Provide the [x, y] coordinate of the cell's center where the given text is located.  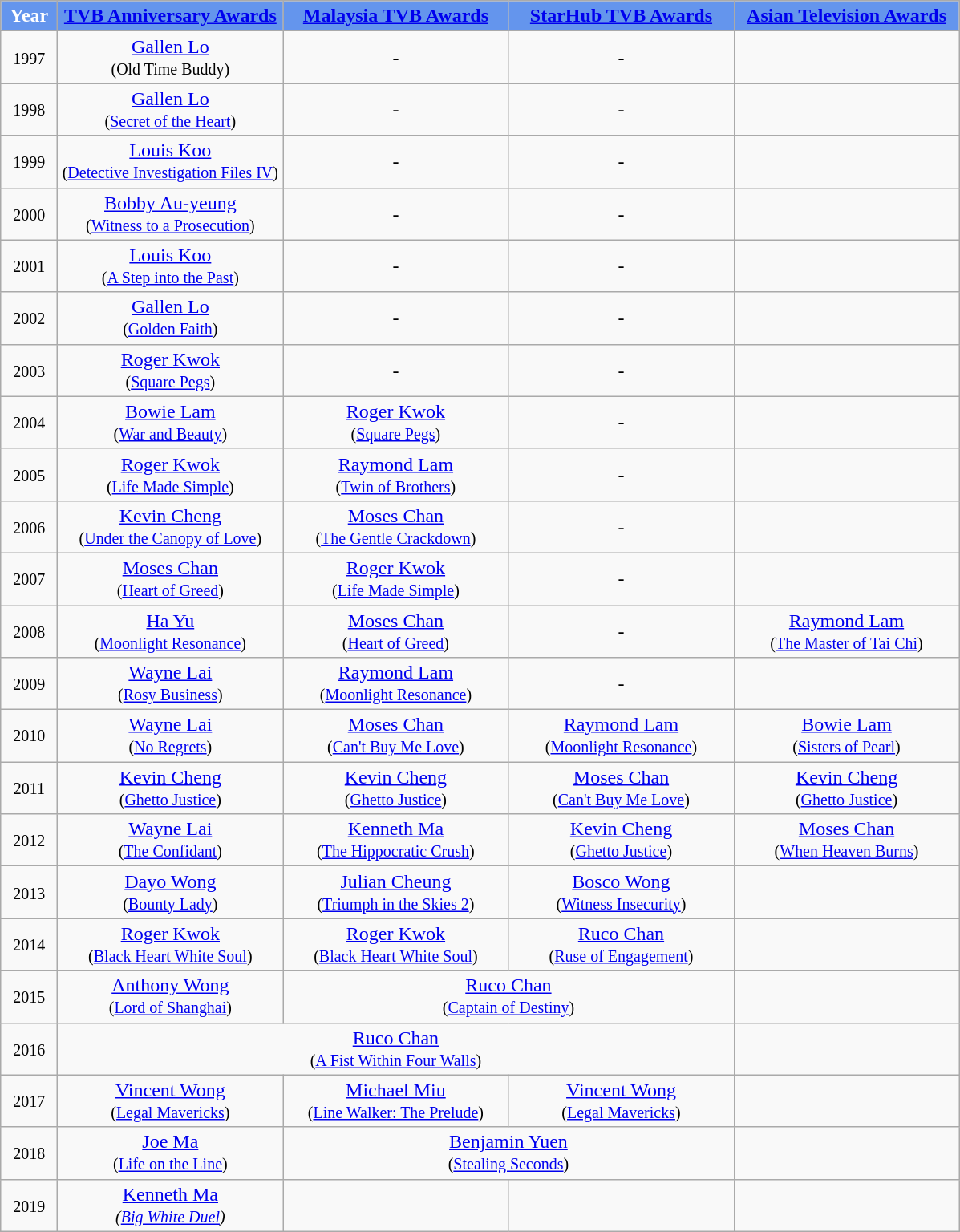
1999 [29, 162]
Wayne Lai(The Confidant) [170, 841]
Wayne Lai(Rosy Business) [170, 683]
Raymond Lam(Twin of Brothers) [396, 475]
2004 [29, 422]
2012 [29, 841]
2003 [29, 371]
Bosco Wong(Witness Insecurity) [621, 892]
2015 [29, 996]
Asian Television Awards [847, 16]
Louis Koo(A Step into the Past) [170, 266]
Year [29, 16]
Joe Ma (Life on the Line) [170, 1153]
Anthony Wong(Lord of Shanghai) [170, 996]
2001 [29, 266]
1997 [29, 58]
Ruco Chan(A Fist Within Four Walls) [396, 1049]
Kenneth Ma (Big White Duel) [170, 1205]
Julian Cheung(Triumph in the Skies 2) [396, 892]
Louis Koo(Detective Investigation Files IV) [170, 162]
Bobby Au-yeung(Witness to a Prosecution) [170, 213]
2006 [29, 526]
Raymond Lam(The Master of Tai Chi) [847, 630]
2000 [29, 213]
Malaysia TVB Awards [396, 16]
2016 [29, 1049]
Bowie Lam(Sisters of Pearl) [847, 736]
Gallen Lo(Old Time Buddy) [170, 58]
Kevin Cheng (Under the Canopy of Love) [170, 526]
2010 [29, 736]
Moses Chan(The Gentle Crackdown) [396, 526]
Gallen Lo(Secret of the Heart) [170, 109]
Michael Miu(Line Walker: The Prelude) [396, 1100]
2014 [29, 945]
Ruco Chan(Captain of Destiny) [508, 996]
Gallen Lo(Golden Faith) [170, 318]
Moses Chan(When Heaven Burns) [847, 841]
Benjamin Yuen (Stealing Seconds) [508, 1153]
Ha Yu(Moonlight Resonance) [170, 630]
2011 [29, 788]
2008 [29, 630]
1998 [29, 109]
Dayo Wong(Bounty Lady) [170, 892]
Wayne Lai (No Regrets) [170, 736]
Kenneth Ma(The Hippocratic Crush) [396, 841]
Bowie Lam(War and Beauty) [170, 422]
2017 [29, 1100]
2002 [29, 318]
2005 [29, 475]
Ruco Chan(Ruse of Engagement) [621, 945]
StarHub TVB Awards [621, 16]
2019 [29, 1205]
TVB Anniversary Awards [170, 16]
2018 [29, 1153]
2009 [29, 683]
2013 [29, 892]
2007 [29, 579]
